Extract the [X, Y] coordinate from the center of the cell holding the provided text.  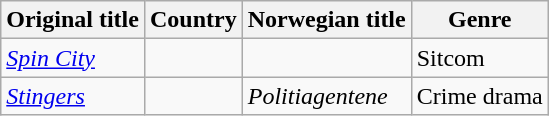
Stingers [73, 96]
Country [193, 20]
Original title [73, 20]
Crime drama [480, 96]
Politiagentene [326, 96]
Norwegian title [326, 20]
Sitcom [480, 58]
Spin City [73, 58]
Genre [480, 20]
